Return [x, y] of the center of cell containing provided text 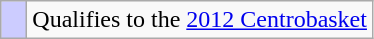
Qualifies to the 2012 Centrobasket [200, 20]
